Output the [x, y] coordinate of the center of the cell containing the given text.  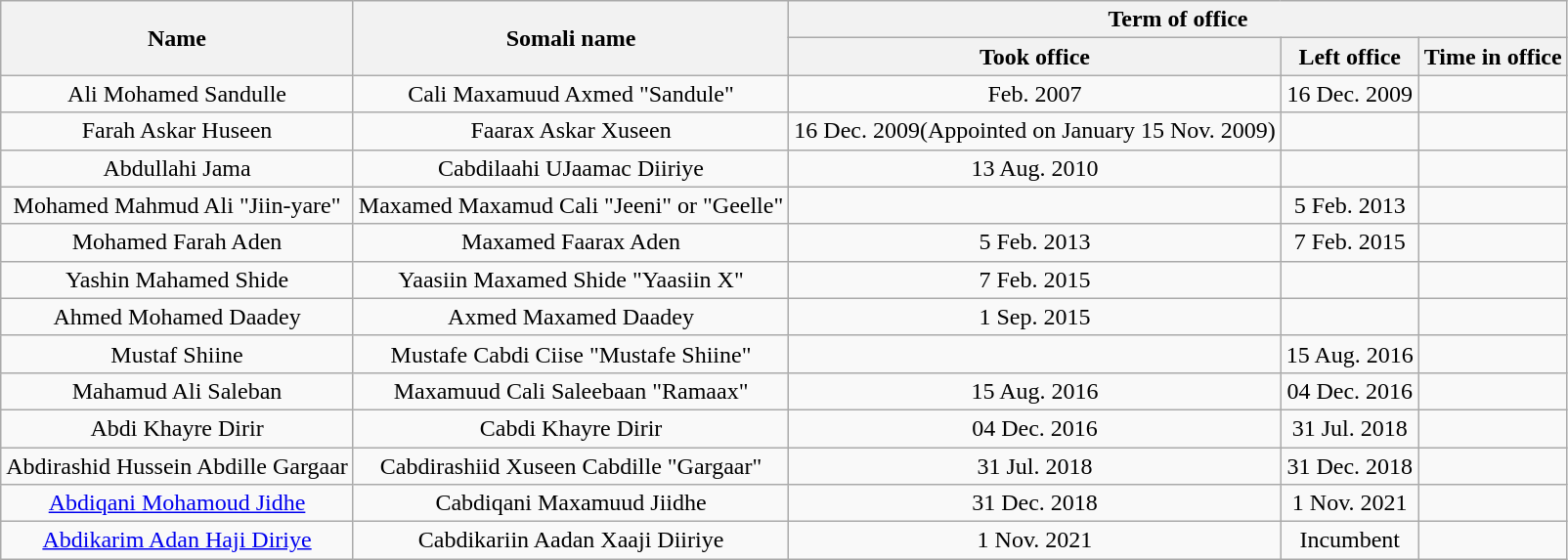
Cabdirashiid Xuseen Cabdille "Gargaar" [571, 466]
Cabdilaahi UJaamac Diiriye [571, 168]
Yashin Mahamed Shide [178, 280]
Abdiqani Mohamoud Jidhe [178, 503]
Maxamuud Cali Saleebaan "Ramaax" [571, 391]
Feb. 2007 [1034, 94]
Mohamed Mahmud Ali "Jiin-yare" [178, 205]
16 Dec. 2009(Appointed on January 15 Nov. 2009) [1034, 131]
Axmed Maxamed Daadey [571, 317]
Abdi Khayre Dirir [178, 428]
Faarax Askar Xuseen [571, 131]
Abdullahi Jama [178, 168]
Cabdikariin Aadan Xaaji Diiriye [571, 540]
Mustafe Cabdi Ciise "Mustafe Shiine" [571, 354]
Somali name [571, 38]
Incumbent [1349, 540]
Mahamud Ali Saleban [178, 391]
Maxamed Maxamud Cali "Jeeni" or "Geelle" [571, 205]
16 Dec. 2009 [1349, 94]
Yaasiin Maxamed Shide "Yaasiin X" [571, 280]
Took office [1034, 57]
1 Sep. 2015 [1034, 317]
Abdikarim Adan Haji Diriye [178, 540]
Time in office [1493, 57]
Abdirashid Hussein Abdille Gargaar [178, 466]
13 Aug. 2010 [1034, 168]
Maxamed Faarax Aden [571, 242]
Mohamed Farah Aden [178, 242]
Term of office [1178, 20]
Ahmed Mohamed Daadey [178, 317]
Farah Askar Huseen [178, 131]
Mustaf Shiine [178, 354]
Name [178, 38]
Left office [1349, 57]
Cali Maxamuud Axmed "Sandule" [571, 94]
Cabdi Khayre Dirir [571, 428]
Ali Mohamed Sandulle [178, 94]
Cabdiqani Maxamuud Jiidhe [571, 503]
